Capture the cell that displays the provided text and extract its [x, y] central coordinate. 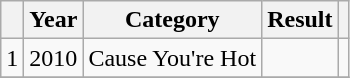
Cause You're Hot [172, 58]
2010 [54, 58]
1 [12, 58]
Year [54, 20]
Category [172, 20]
Result [300, 20]
